Find where the given text appears and provide that cell's center as [x, y] coordinate. 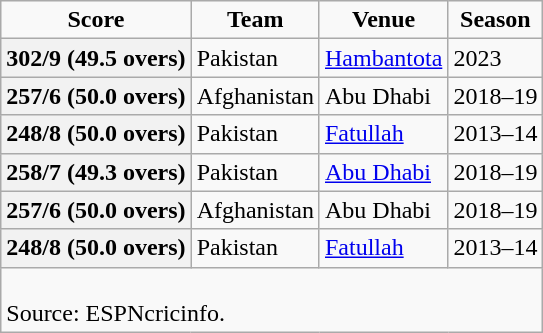
258/7 (49.3 overs) [96, 172]
302/9 (49.5 overs) [96, 58]
Source: ESPNcricinfo. [272, 300]
Season [496, 20]
Team [255, 20]
2023 [496, 58]
Score [96, 20]
Hambantota [383, 58]
Venue [383, 20]
